Determine the [X, Y] coordinate at the center of the cell enclosing the given text.  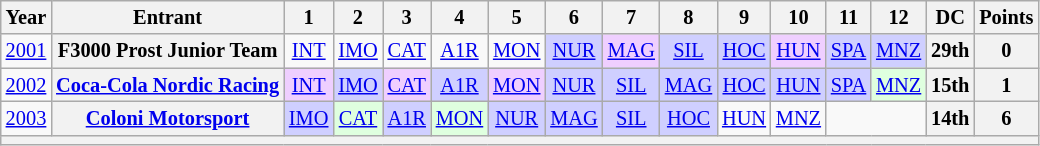
3 [407, 17]
14th [950, 118]
2 [358, 17]
29th [950, 51]
4 [460, 17]
Points [1006, 17]
5 [516, 17]
2002 [26, 85]
Year [26, 17]
0 [1006, 51]
2003 [26, 118]
10 [798, 17]
DC [950, 17]
2001 [26, 51]
9 [744, 17]
Coloni Motorsport [168, 118]
12 [898, 17]
Coca-Cola Nordic Racing [168, 85]
8 [688, 17]
7 [632, 17]
Entrant [168, 17]
15th [950, 85]
11 [848, 17]
F3000 Prost Junior Team [168, 51]
